Search for the cell housing the specified text and yield its [x, y] center coordinate. 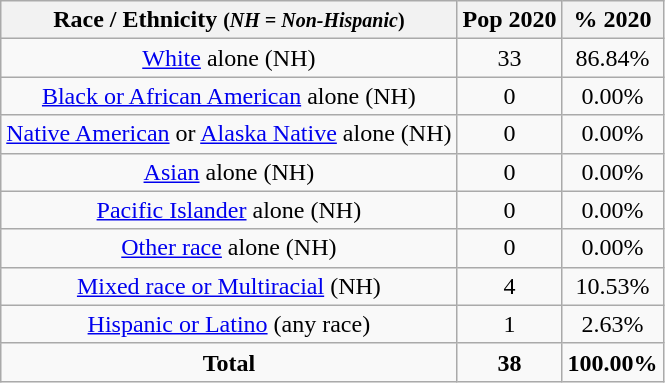
White alone (NH) [229, 58]
86.84% [612, 58]
% 2020 [612, 20]
Native American or Alaska Native alone (NH) [229, 134]
1 [510, 324]
Pop 2020 [510, 20]
10.53% [612, 286]
Mixed race or Multiracial (NH) [229, 286]
Hispanic or Latino (any race) [229, 324]
Pacific Islander alone (NH) [229, 210]
Other race alone (NH) [229, 248]
38 [510, 362]
Asian alone (NH) [229, 172]
Total [229, 362]
Black or African American alone (NH) [229, 96]
4 [510, 286]
100.00% [612, 362]
Race / Ethnicity (NH = Non-Hispanic) [229, 20]
2.63% [612, 324]
33 [510, 58]
